Identify which cell holds the provided text, then report its [X, Y] central coordinate. 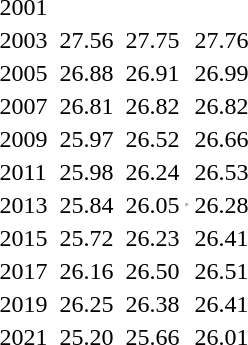
26.81 [86, 106]
26.50 [152, 271]
27.75 [152, 40]
26.52 [152, 139]
25.97 [86, 139]
26.16 [86, 271]
25.84 [86, 205]
26.82 [152, 106]
25.98 [86, 172]
27.56 [86, 40]
26.24 [152, 172]
26.38 [152, 304]
26.25 [86, 304]
25.72 [86, 238]
26.88 [86, 73]
26.91 [152, 73]
26.23 [152, 238]
26.05 [152, 205]
